For the text-containing cell, return its midpoint in (X, Y) coordinate format. 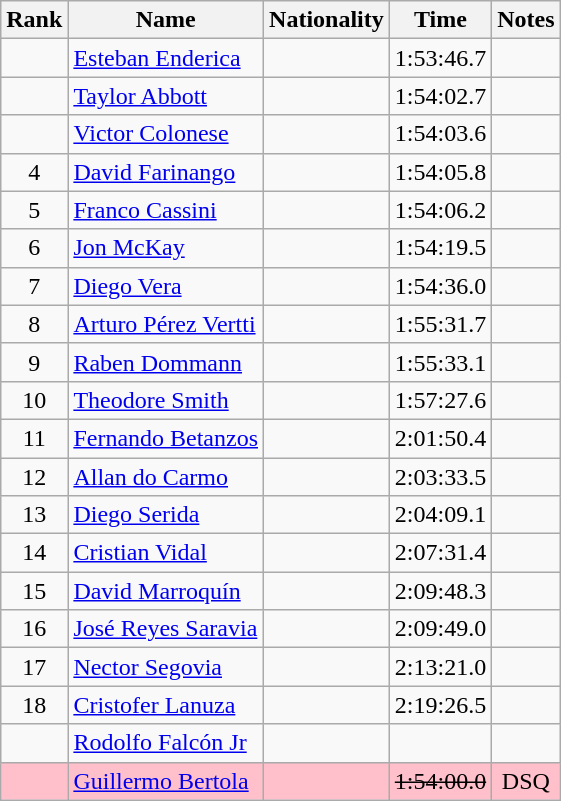
Jon McKay (166, 248)
2:09:48.3 (440, 591)
Fernando Betanzos (166, 438)
Victor Colonese (166, 134)
9 (34, 362)
Franco Cassini (166, 210)
1:54:36.0 (440, 286)
Diego Serida (166, 515)
5 (34, 210)
2:01:50.4 (440, 438)
18 (34, 705)
Allan do Carmo (166, 477)
1:55:31.7 (440, 324)
2:07:31.4 (440, 553)
16 (34, 629)
Theodore Smith (166, 400)
1:54:00.0 (440, 781)
14 (34, 553)
10 (34, 400)
17 (34, 667)
DSQ (526, 781)
Nector Segovia (166, 667)
7 (34, 286)
1:54:19.5 (440, 248)
Name (166, 20)
Rodolfo Falcón Jr (166, 743)
Arturo Pérez Vertti (166, 324)
1:57:27.6 (440, 400)
8 (34, 324)
David Marroquín (166, 591)
13 (34, 515)
1:54:05.8 (440, 172)
Esteban Enderica (166, 58)
2:09:49.0 (440, 629)
2:03:33.5 (440, 477)
Guillermo Bertola (166, 781)
Rank (34, 20)
11 (34, 438)
Cristofer Lanuza (166, 705)
Taylor Abbott (166, 96)
15 (34, 591)
Notes (526, 20)
4 (34, 172)
1:54:06.2 (440, 210)
Nationality (327, 20)
Cristian Vidal (166, 553)
12 (34, 477)
2:19:26.5 (440, 705)
Time (440, 20)
José Reyes Saravia (166, 629)
2:13:21.0 (440, 667)
1:53:46.7 (440, 58)
2:04:09.1 (440, 515)
1:55:33.1 (440, 362)
Raben Dommann (166, 362)
1:54:03.6 (440, 134)
David Farinango (166, 172)
1:54:02.7 (440, 96)
6 (34, 248)
Diego Vera (166, 286)
